From the cell containing the given text, extract its center point as [X, Y] coordinate. 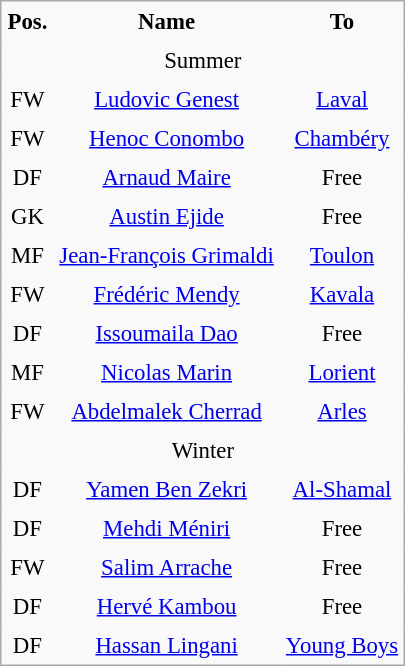
Yamen Ben Zekri [166, 490]
Frédéric Mendy [166, 294]
Abdelmalek Cherrad [166, 412]
To [342, 21]
Mehdi Méniri [166, 528]
GK [28, 216]
Winter [203, 450]
Laval [342, 100]
Hassan Lingani [166, 646]
Issoumaila Dao [166, 334]
Al-Shamal [342, 490]
Name [166, 21]
Toulon [342, 256]
Hervé Kambou [166, 606]
Salim Arrache [166, 568]
Chambéry [342, 138]
Pos. [28, 21]
Henoc Conombo [166, 138]
Ludovic Genest [166, 100]
Nicolas Marin [166, 372]
Summer [203, 60]
Young Boys [342, 646]
Arnaud Maire [166, 178]
Lorient [342, 372]
Kavala [342, 294]
Jean-François Grimaldi [166, 256]
Arles [342, 412]
Austin Ejide [166, 216]
